Capture the cell that displays the provided text and extract its [x, y] central coordinate. 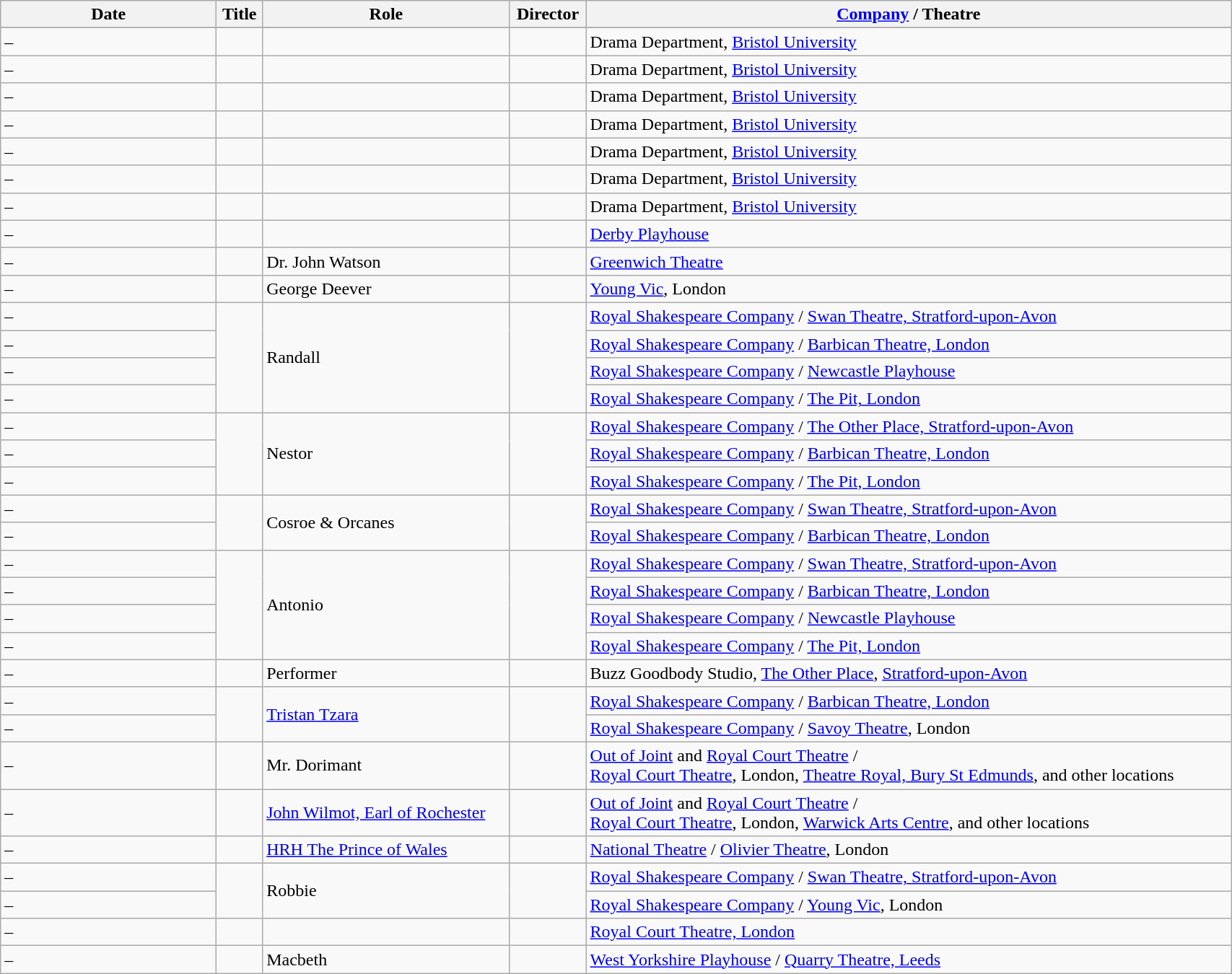
Royal Shakespeare Company / The Other Place, Stratford-upon-Avon [909, 426]
Date [108, 14]
Director [548, 14]
Macbeth [386, 960]
Royal Shakespeare Company / Savoy Theatre, London [909, 728]
Nestor [386, 454]
Role [386, 14]
Out of Joint and Royal Court Theatre /Royal Court Theatre, London, Theatre Royal, Bury St Edmunds, and other locations [909, 765]
Company / Theatre [909, 14]
Out of Joint and Royal Court Theatre /Royal Court Theatre, London, Warwick Arts Centre, and other locations [909, 812]
Antonio [386, 605]
Dr. John Watson [386, 261]
Tristan Tzara [386, 714]
Buzz Goodbody Studio, The Other Place, Stratford-upon-Avon [909, 673]
Robbie [386, 891]
Performer [386, 673]
West Yorkshire Playhouse / Quarry Theatre, Leeds [909, 960]
Randall [386, 357]
Derby Playhouse [909, 234]
George Deever [386, 289]
John Wilmot, Earl of Rochester [386, 812]
Mr. Dorimant [386, 765]
National Theatre / Olivier Theatre, London [909, 850]
Royal Shakespeare Company / Young Vic, London [909, 905]
Cosroe & Orcanes [386, 522]
Young Vic, London [909, 289]
HRH The Prince of Wales [386, 850]
Title [240, 14]
Greenwich Theatre [909, 261]
Royal Court Theatre, London [909, 932]
